For the text-containing cell, return its midpoint in [X, Y] coordinate format. 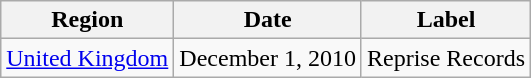
Reprise Records [446, 58]
Date [268, 20]
Label [446, 20]
United Kingdom [88, 58]
Region [88, 20]
December 1, 2010 [268, 58]
